For the text-containing cell, return its midpoint in [x, y] coordinate format. 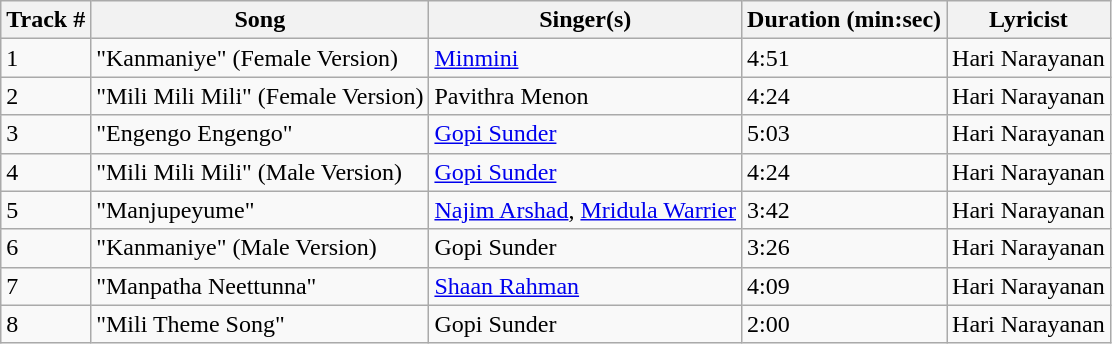
7 [46, 286]
5:03 [844, 134]
Minmini [586, 58]
Track # [46, 20]
5 [46, 210]
"Mili Mili Mili" (Male Version) [260, 172]
Duration (min:sec) [844, 20]
"Manjupeyume" [260, 210]
Najim Arshad, Mridula Warrier [586, 210]
Lyricist [1029, 20]
3:26 [844, 248]
"Kanmaniye" (Female Version) [260, 58]
2 [46, 96]
"Mili Mili Mili" (Female Version) [260, 96]
3 [46, 134]
Song [260, 20]
6 [46, 248]
8 [46, 324]
4:09 [844, 286]
"Kanmaniye" (Male Version) [260, 248]
"Engengo Engengo" [260, 134]
2:00 [844, 324]
"Mili Theme Song" [260, 324]
3:42 [844, 210]
4 [46, 172]
Singer(s) [586, 20]
1 [46, 58]
Pavithra Menon [586, 96]
"Manpatha Neettunna" [260, 286]
4:51 [844, 58]
Shaan Rahman [586, 286]
